Scan for the cell matching the given text and deliver its [x, y] coordinate at center. 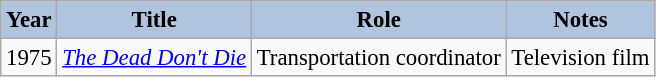
Notes [580, 20]
The Dead Don't Die [154, 58]
Transportation coordinator [378, 58]
Title [154, 20]
Role [378, 20]
Television film [580, 58]
Year [29, 20]
1975 [29, 58]
